Return the [X, Y] coordinate for the center point of the cell that contains the specified text.  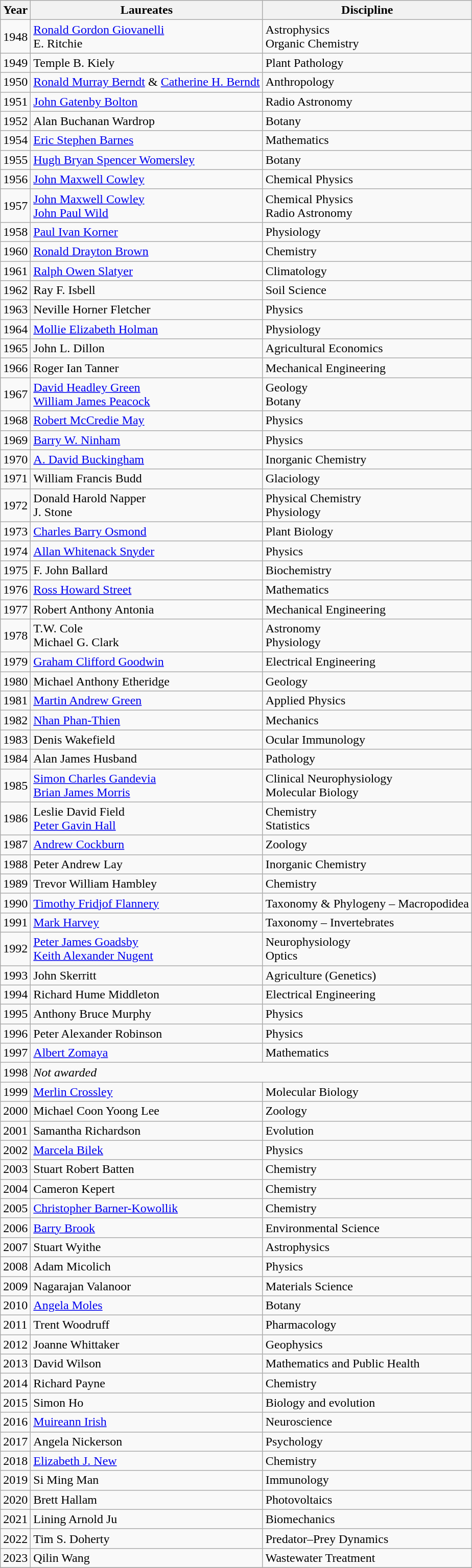
Clinical Neurophysiology Molecular Biology [367, 785]
Michael Coon Yoong Lee [147, 1111]
Albert Zomaya [147, 1053]
2014 [15, 1383]
2019 [15, 1480]
2022 [15, 1538]
Laureates [147, 10]
Stuart Wyithe [147, 1247]
Mollie Elizabeth Holman [147, 329]
Psychology [367, 1441]
1971 [15, 479]
Photovoltaics [367, 1500]
Environmental Science [367, 1228]
Chemistry Statistics [367, 819]
Astronomy Physiology [367, 636]
1999 [15, 1092]
Neville Horner Fletcher [147, 310]
Peter Andrew Lay [147, 864]
Christopher Barner-Kowollik [147, 1208]
1972 [15, 505]
Barry Brook [147, 1228]
Robert Anthony Antonia [147, 609]
1963 [15, 310]
John Maxwell Cowley [147, 179]
Agricultural Economics [367, 349]
Chemical Physics Radio Astronomy [367, 205]
Ralph Owen Slatyer [147, 271]
1949 [15, 63]
Neurophysiology Optics [367, 948]
1993 [15, 975]
1951 [15, 102]
Ronald Murray Berndt & Catherine H. Berndt [147, 82]
1954 [15, 140]
1950 [15, 82]
Muireann Irish [147, 1422]
2006 [15, 1228]
Denis Wakefield [147, 740]
Immunology [367, 1480]
Robert McCredie May [147, 421]
Qilin Wang [147, 1558]
Geophysics [367, 1344]
1979 [15, 662]
Trevor William Hambley [147, 884]
Charles Barry Osmond [147, 531]
2003 [15, 1169]
Trent Woodruff [147, 1325]
Si Ming Man [147, 1480]
2007 [15, 1247]
1956 [15, 179]
Astrophysics [367, 1247]
1988 [15, 864]
1957 [15, 205]
David Headley Green William James Peacock [147, 394]
1984 [15, 759]
Biology and evolution [367, 1403]
Agriculture (Genetics) [367, 975]
1967 [15, 394]
Andrew Cockburn [147, 845]
1976 [15, 590]
Anthony Bruce Murphy [147, 1014]
John Gatenby Bolton [147, 102]
Ray F. Isbell [147, 290]
2016 [15, 1422]
Molecular Biology [367, 1092]
Applied Physics [367, 701]
Mark Harvey [147, 922]
Taxonomy – Invertebrates [367, 922]
1980 [15, 681]
1986 [15, 819]
Plant Pathology [367, 63]
Roger Ian Tanner [147, 368]
1977 [15, 609]
Pathology [367, 759]
1992 [15, 948]
Ronald Drayton Brown [147, 251]
Tim S. Doherty [147, 1538]
Plant Biology [367, 531]
Glaciology [367, 479]
1970 [15, 459]
Not awarded [251, 1072]
F. John Ballard [147, 570]
Angela Nickerson [147, 1441]
Mechanics [367, 720]
1989 [15, 884]
2015 [15, 1403]
1962 [15, 290]
1955 [15, 160]
Alan James Husband [147, 759]
Ocular Immunology [367, 740]
1982 [15, 720]
1952 [15, 121]
Peter James Goadsby Keith Alexander Nugent [147, 948]
Geology Botany [367, 394]
2001 [15, 1131]
Alan Buchanan Wardrop [147, 121]
1987 [15, 845]
Richard Payne [147, 1383]
1978 [15, 636]
1965 [15, 349]
Discipline [367, 10]
Angela Moles [147, 1306]
Nhan Phan-Thien [147, 720]
1968 [15, 421]
A. David Buckingham [147, 459]
2002 [15, 1150]
Paul Ivan Korner [147, 232]
2021 [15, 1519]
Anthropology [367, 82]
Leslie David Field Peter Gavin Hall [147, 819]
1969 [15, 440]
2023 [15, 1558]
Predator–Prey Dynamics [367, 1538]
Simon Ho [147, 1403]
Biomechanics [367, 1519]
1996 [15, 1034]
2010 [15, 1306]
1960 [15, 251]
Materials Science [367, 1286]
T.W. Cole Michael G. Clark [147, 636]
Elizabeth J. New [147, 1461]
Adam Micolich [147, 1266]
Brett Hallam [147, 1500]
Pharmacology [367, 1325]
2018 [15, 1461]
1997 [15, 1053]
Richard Hume Middleton [147, 995]
Astrophysics Organic Chemistry [367, 37]
Graham Clifford Goodwin [147, 662]
1958 [15, 232]
John Skerritt [147, 975]
1975 [15, 570]
1948 [15, 37]
2008 [15, 1266]
David Wilson [147, 1364]
Timothy Fridjof Flannery [147, 903]
Donald Harold Napper J. Stone [147, 505]
1995 [15, 1014]
Lining Arnold Ju [147, 1519]
Merlin Crossley [147, 1092]
Joanne Whittaker [147, 1344]
Biochemistry [367, 570]
Year [15, 10]
Temple B. Kiely [147, 63]
Ross Howard Street [147, 590]
Evolution [367, 1131]
Marcela Bilek [147, 1150]
Taxonomy & Phylogeny – Macropodidea [367, 903]
Barry W. Ninham [147, 440]
1994 [15, 995]
2020 [15, 1500]
1990 [15, 903]
1981 [15, 701]
Martin Andrew Green [147, 701]
Samantha Richardson [147, 1131]
Eric Stephen Barnes [147, 140]
1983 [15, 740]
Mathematics and Public Health [367, 1364]
Cameron Kepert [147, 1189]
1964 [15, 329]
Wastewater Treatment [367, 1558]
Physical Chemistry Physiology [367, 505]
Radio Astronomy [367, 102]
1973 [15, 531]
Ronald Gordon Giovanelli E. Ritchie [147, 37]
2011 [15, 1325]
2017 [15, 1441]
Chemical Physics [367, 179]
2012 [15, 1344]
John Maxwell Cowley John Paul Wild [147, 205]
Soil Science [367, 290]
William Francis Budd [147, 479]
Simon Charles Gandevia Brian James Morris [147, 785]
1966 [15, 368]
Peter Alexander Robinson [147, 1034]
Michael Anthony Etheridge [147, 681]
2009 [15, 1286]
2000 [15, 1111]
1985 [15, 785]
Nagarajan Valanoor [147, 1286]
1974 [15, 551]
Climatology [367, 271]
Stuart Robert Batten [147, 1169]
John L. Dillon [147, 349]
Hugh Bryan Spencer Womersley [147, 160]
1991 [15, 922]
2013 [15, 1364]
Geology [367, 681]
2005 [15, 1208]
2004 [15, 1189]
1961 [15, 271]
Allan Whitenack Snyder [147, 551]
1998 [15, 1072]
Neuroscience [367, 1422]
